Detect which cell encompasses the target text, then output its (x, y) center coordinate. 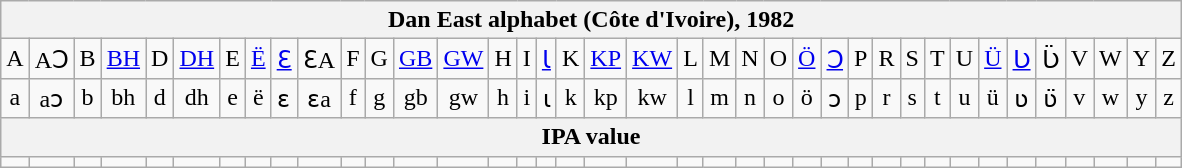
R (886, 59)
KW (652, 59)
Z (1169, 59)
z (1169, 98)
Ü (993, 59)
kp (606, 98)
b (88, 98)
m (719, 98)
r (886, 98)
Ʋ (1022, 59)
F (353, 59)
a (15, 98)
A (15, 59)
f (353, 98)
W (1111, 59)
V (1079, 59)
Ö (807, 59)
Ɛ (284, 59)
S (912, 59)
AƆ (52, 59)
E (233, 59)
N (750, 59)
KP (606, 59)
Ʋ̈ (1050, 59)
ɛa (318, 98)
l (691, 98)
Y (1141, 59)
ɩ (546, 98)
g (379, 98)
ë (258, 98)
h (503, 98)
ö (807, 98)
v (1079, 98)
U (964, 59)
GB (415, 59)
Ɔ (835, 59)
i (526, 98)
d (160, 98)
kw (652, 98)
K (570, 59)
I (526, 59)
Ɩ (546, 59)
T (937, 59)
s (912, 98)
IPA value (592, 137)
M (719, 59)
n (750, 98)
ʋ̈ (1050, 98)
DH (197, 59)
ɛ (284, 98)
u (964, 98)
p (861, 98)
bh (123, 98)
ʋ (1022, 98)
B (88, 59)
G (379, 59)
D (160, 59)
H (503, 59)
k (570, 98)
gw (464, 98)
ɔ (835, 98)
BH (123, 59)
O (778, 59)
dh (197, 98)
L (691, 59)
y (1141, 98)
GW (464, 59)
o (778, 98)
w (1111, 98)
e (233, 98)
ü (993, 98)
gb (415, 98)
Ë (258, 59)
t (937, 98)
ƐA (318, 59)
P (861, 59)
aɔ (52, 98)
Dan East alphabet (Côte d'Ivoire), 1982 (592, 20)
